Scan for the cell matching the given text and deliver its [x, y] coordinate at center. 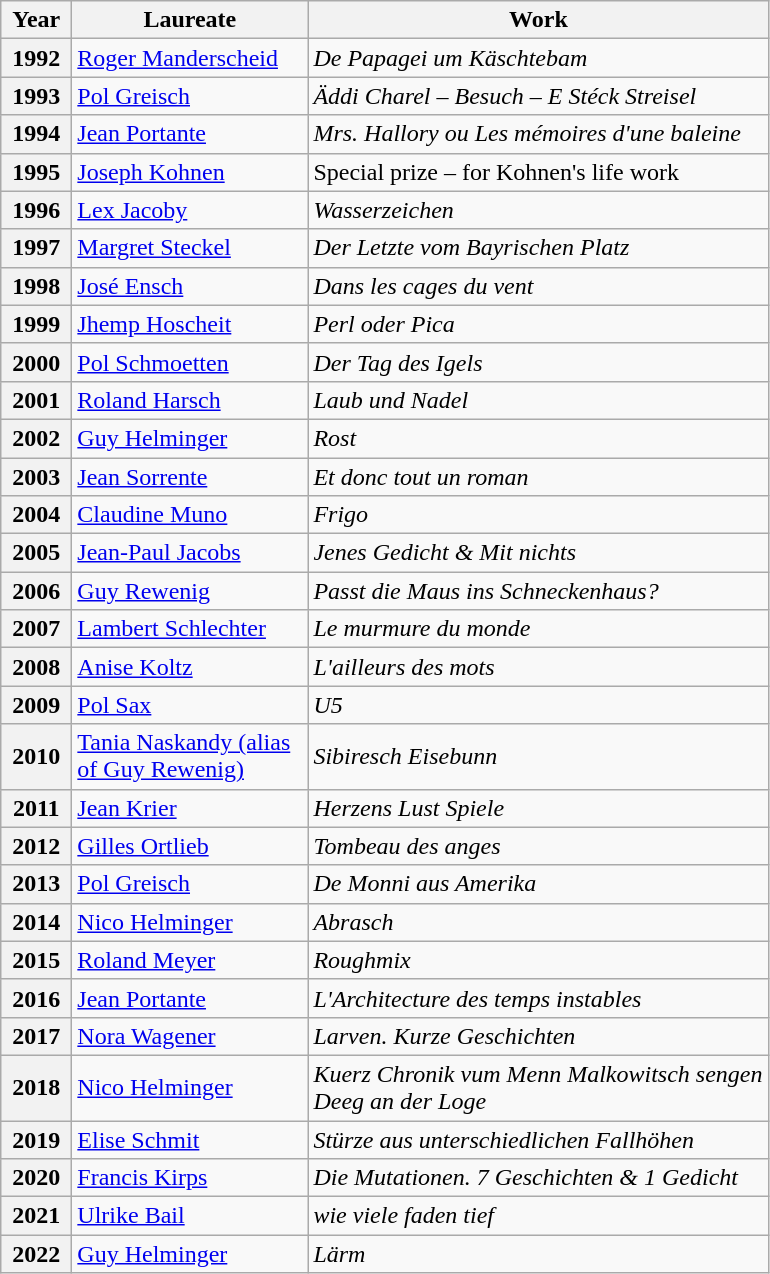
Laub und Nadel [538, 400]
Roger Manderscheid [190, 58]
Lärm [538, 1254]
2011 [36, 808]
Pol Schmoetten [190, 362]
2008 [36, 667]
1996 [36, 210]
Gilles Ortlieb [190, 846]
Frigo [538, 515]
Mrs. Hallory ou Les mémoires d'une baleine [538, 134]
2013 [36, 884]
Anise Koltz [190, 667]
L'ailleurs des mots [538, 667]
Jenes Gedicht & Mit nichts [538, 553]
2009 [36, 705]
2000 [36, 362]
Wasserzeichen [538, 210]
Guy Rewenig [190, 591]
2007 [36, 629]
Roland Meyer [190, 960]
1999 [36, 324]
U5 [538, 705]
Tombeau des anges [538, 846]
2021 [36, 1216]
Et donc tout un roman [538, 477]
Dans les cages du vent [538, 286]
1998 [36, 286]
2006 [36, 591]
Passt die Maus ins Schneckenhaus? [538, 591]
wie viele faden tief [538, 1216]
Lex Jacoby [190, 210]
1994 [36, 134]
Tania Naskandy (alias of Guy Rewenig) [190, 756]
Der Tag des Igels [538, 362]
2020 [36, 1178]
2010 [36, 756]
Jean Sorrente [190, 477]
Äddi Charel – Besuch – E Stéck Streisel [538, 96]
2002 [36, 438]
2018 [36, 1088]
Year [36, 20]
Sibiresch Eisebunn [538, 756]
Lambert Schlechter [190, 629]
2022 [36, 1254]
Claudine Muno [190, 515]
Pol Sax [190, 705]
Ulrike Bail [190, 1216]
2003 [36, 477]
Jean Krier [190, 808]
Jhemp Hoscheit [190, 324]
1997 [36, 248]
1993 [36, 96]
Special prize – for Kohnen's life work [538, 172]
2016 [36, 998]
Abrasch [538, 922]
Herzens Lust Spiele [538, 808]
2012 [36, 846]
Laureate [190, 20]
2005 [36, 553]
De Monni aus Amerika [538, 884]
2014 [36, 922]
Margret Steckel [190, 248]
Jean-Paul Jacobs [190, 553]
Joseph Kohnen [190, 172]
Roland Harsch [190, 400]
Der Letzte vom Bayrischen Platz [538, 248]
Stürze aus unterschiedlichen Fallhöhen [538, 1139]
Roughmix [538, 960]
2001 [36, 400]
2015 [36, 960]
Nora Wagener [190, 1036]
1995 [36, 172]
Elise Schmit [190, 1139]
Die Mutationen. 7 Geschichten & 1 Gedicht [538, 1178]
Larven. Kurze Geschichten [538, 1036]
Francis Kirps [190, 1178]
Le murmure du monde [538, 629]
Perl oder Pica [538, 324]
1992 [36, 58]
Work [538, 20]
Kuerz Chronik vum Menn Malkowitsch sengen Deeg an der Loge [538, 1088]
L'Architecture des temps instables [538, 998]
2019 [36, 1139]
Rost [538, 438]
2017 [36, 1036]
De Papagei um Käschtebam [538, 58]
José Ensch [190, 286]
2004 [36, 515]
